Extract the [X, Y] coordinate from the center of the cell holding the provided text.  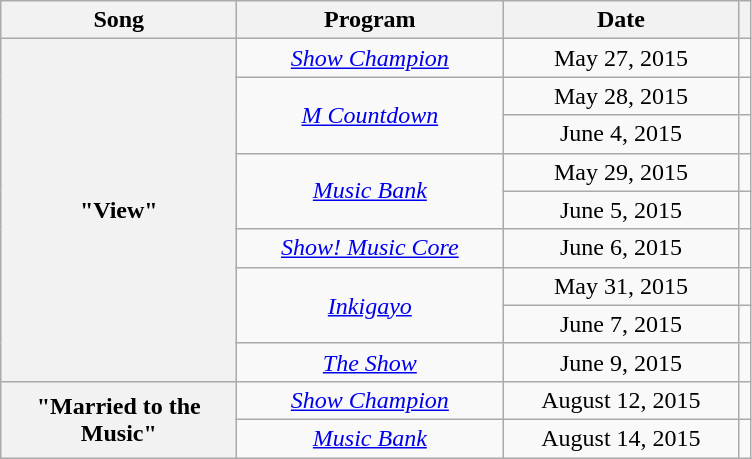
May 31, 2015 [621, 286]
June 4, 2015 [621, 134]
August 12, 2015 [621, 400]
May 27, 2015 [621, 58]
The Show [370, 362]
June 9, 2015 [621, 362]
"Married to the Music" [119, 419]
Date [621, 20]
June 5, 2015 [621, 210]
May 29, 2015 [621, 172]
"View" [119, 210]
Show! Music Core [370, 248]
June 7, 2015 [621, 324]
Song [119, 20]
August 14, 2015 [621, 438]
Inkigayo [370, 305]
June 6, 2015 [621, 248]
May 28, 2015 [621, 96]
Program [370, 20]
M Countdown [370, 115]
